Return (X, Y) of the center of cell containing provided text 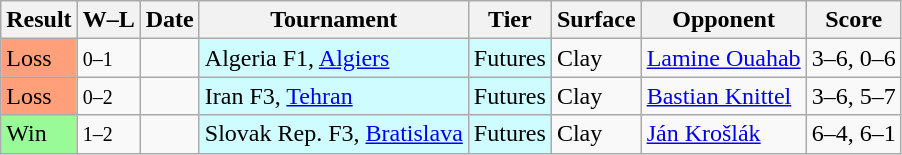
Algeria F1, Algiers (334, 58)
Iran F3, Tehran (334, 96)
Result (39, 20)
Ján Krošlák (724, 134)
Date (170, 20)
3–6, 5–7 (854, 96)
3–6, 0–6 (854, 58)
Opponent (724, 20)
Slovak Rep. F3, Bratislava (334, 134)
Bastian Knittel (724, 96)
0–2 (108, 96)
Tier (510, 20)
Lamine Ouahab (724, 58)
Win (39, 134)
0–1 (108, 58)
1–2 (108, 134)
Score (854, 20)
6–4, 6–1 (854, 134)
Surface (596, 20)
W–L (108, 20)
Tournament (334, 20)
